Find where the given text appears and provide that cell's center as (x, y) coordinate. 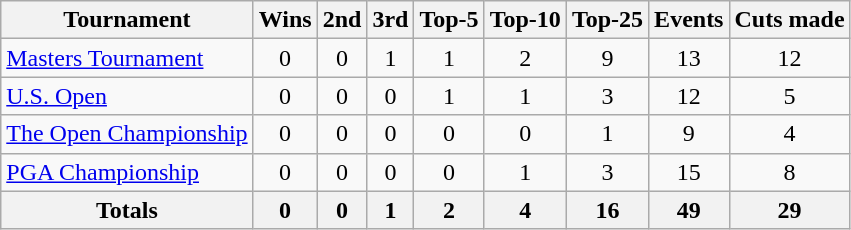
16 (607, 210)
13 (689, 58)
Top-5 (449, 20)
15 (689, 172)
8 (790, 172)
49 (689, 210)
Tournament (127, 20)
Masters Tournament (127, 58)
The Open Championship (127, 134)
Cuts made (790, 20)
Wins (285, 20)
5 (790, 96)
PGA Championship (127, 172)
29 (790, 210)
Totals (127, 210)
Events (689, 20)
U.S. Open (127, 96)
3rd (390, 20)
Top-25 (607, 20)
2nd (342, 20)
Top-10 (525, 20)
